Search for the cell housing the specified text and yield its (X, Y) center coordinate. 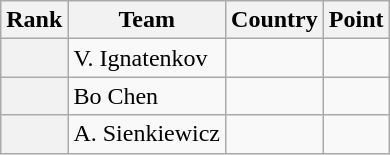
Bo Chen (147, 96)
V. Ignatenkov (147, 58)
Team (147, 20)
Rank (34, 20)
Country (275, 20)
A. Sienkiewicz (147, 134)
Point (356, 20)
